Provide the [x, y] coordinate of the cell's center where the given text is located.  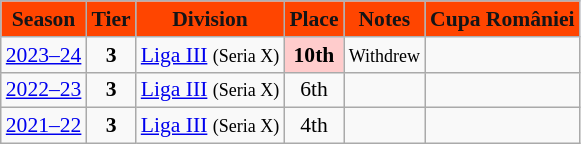
Division [210, 19]
Season [44, 19]
Withdrew [384, 55]
4th [314, 126]
Place [314, 19]
2021–22 [44, 126]
2022–23 [44, 90]
6th [314, 90]
Notes [384, 19]
2023–24 [44, 55]
10th [314, 55]
Cupa României [502, 19]
Tier [110, 19]
